For the text-containing cell, return its midpoint in (X, Y) coordinate format. 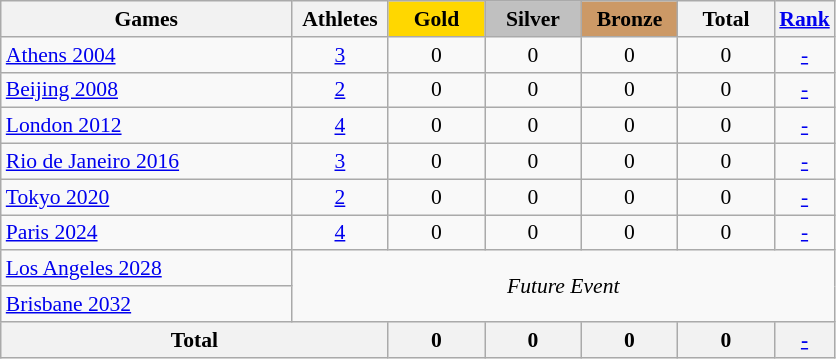
Bronze (630, 19)
Rio de Janeiro 2016 (146, 162)
Brisbane 2032 (146, 304)
Athletes (340, 19)
Athens 2004 (146, 55)
Silver (534, 19)
Gold (436, 19)
Tokyo 2020 (146, 197)
London 2012 (146, 126)
Beijing 2008 (146, 90)
Games (146, 19)
Paris 2024 (146, 233)
Los Angeles 2028 (146, 269)
Future Event (564, 286)
Rank (804, 19)
